Extract the (x, y) coordinate from the center of the cell holding the provided text.  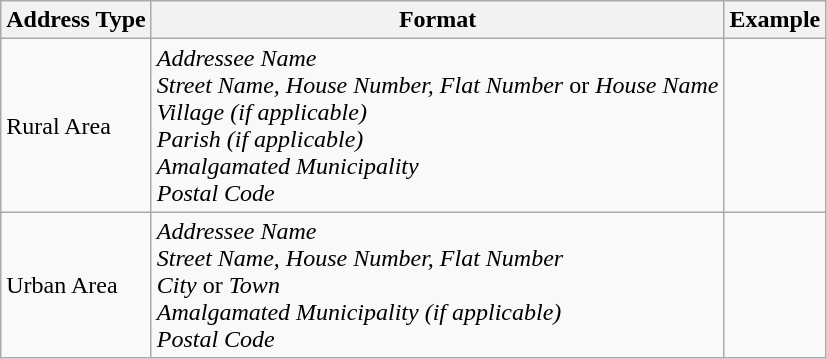
Urban Area (76, 285)
Example (775, 20)
Addressee Name Street Name, House Number, Flat Number City or Town Amalgamated Municipality (if applicable) Postal Code (438, 285)
Format (438, 20)
Address Type (76, 20)
Rural Area (76, 126)
